Output the [X, Y] coordinate of the center of the cell containing the given text.  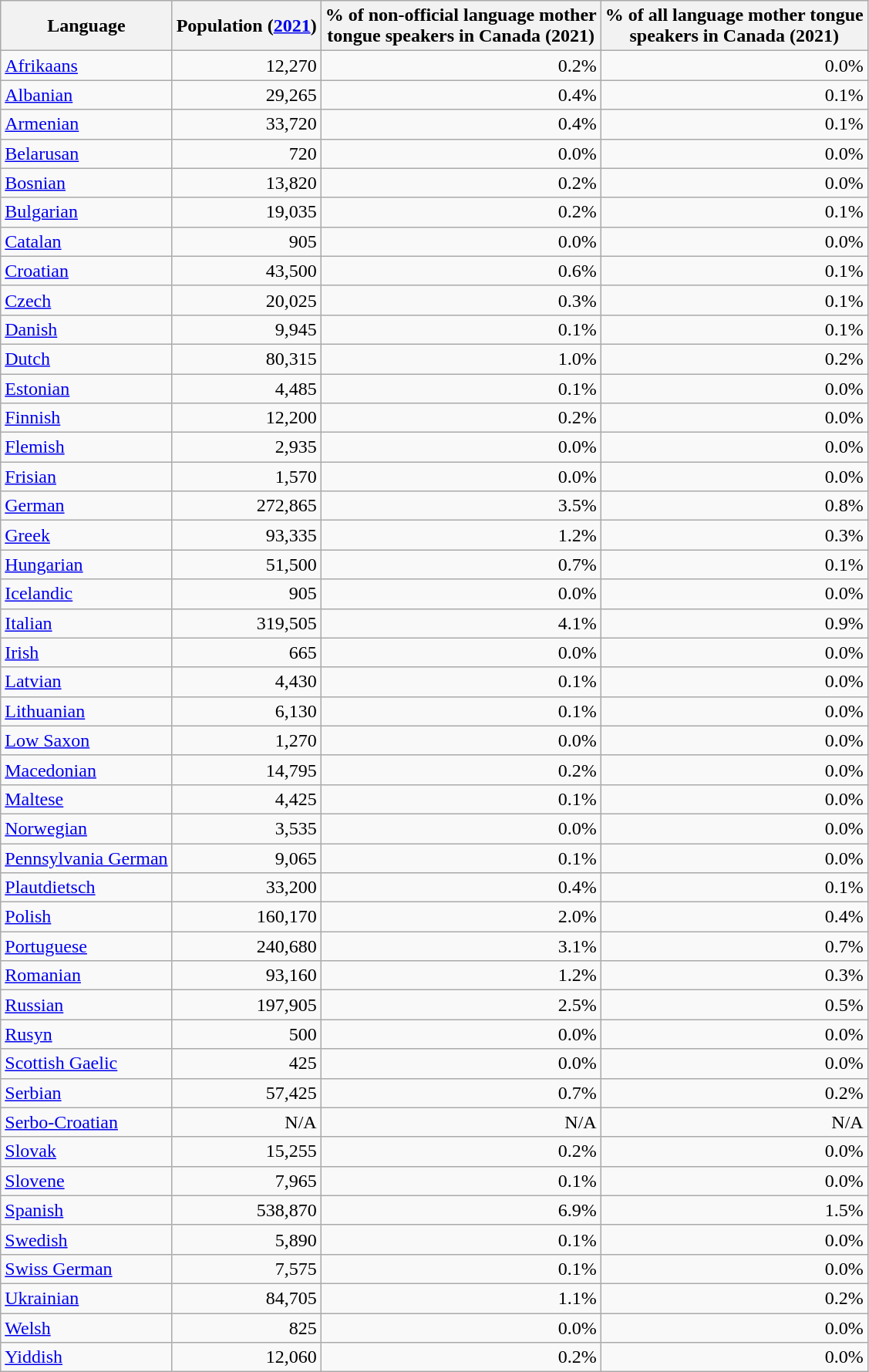
Plautdietsch [86, 888]
Norwegian [86, 828]
0.5% [734, 1005]
29,265 [247, 95]
Latvian [86, 682]
Serbo-Croatian [86, 1122]
Low Saxon [86, 740]
0.9% [734, 623]
Bulgarian [86, 212]
1.1% [461, 1298]
12,200 [247, 418]
Catalan [86, 241]
319,505 [247, 623]
Greek [86, 535]
1,570 [247, 477]
9,065 [247, 858]
3.5% [461, 506]
Bosnian [86, 183]
7,965 [247, 1181]
Serbian [86, 1093]
720 [247, 153]
4,430 [247, 682]
197,905 [247, 1005]
Slovak [86, 1151]
Portuguese [86, 946]
0.8% [734, 506]
Macedonian [86, 770]
1.0% [461, 359]
Armenian [86, 124]
Welsh [86, 1327]
Romanian [86, 976]
1.5% [734, 1210]
Belarusan [86, 153]
Language [86, 26]
6,130 [247, 711]
Polish [86, 917]
15,255 [247, 1151]
20,025 [247, 300]
Spanish [86, 1210]
Maltese [86, 799]
2.0% [461, 917]
Population (2021) [247, 26]
19,035 [247, 212]
538,870 [247, 1210]
% of all language mother tonguespeakers in Canada (2021) [734, 26]
3,535 [247, 828]
Croatian [86, 271]
2,935 [247, 447]
4.1% [461, 623]
665 [247, 652]
240,680 [247, 946]
93,160 [247, 976]
Swiss German [86, 1269]
Danish [86, 329]
160,170 [247, 917]
33,720 [247, 124]
Albanian [86, 95]
Finnish [86, 418]
7,575 [247, 1269]
3.1% [461, 946]
4,425 [247, 799]
Ukrainian [86, 1298]
Frisian [86, 477]
Yiddish [86, 1357]
Irish [86, 652]
13,820 [247, 183]
6.9% [461, 1210]
12,270 [247, 66]
5,890 [247, 1239]
Pennsylvania German [86, 858]
57,425 [247, 1093]
% of non-official language mothertongue speakers in Canada (2021) [461, 26]
Estonian [86, 388]
1,270 [247, 740]
425 [247, 1064]
825 [247, 1327]
4,485 [247, 388]
272,865 [247, 506]
0.6% [461, 271]
14,795 [247, 770]
93,335 [247, 535]
Flemish [86, 447]
Hungarian [86, 565]
84,705 [247, 1298]
Slovene [86, 1181]
9,945 [247, 329]
Italian [86, 623]
Icelandic [86, 594]
Dutch [86, 359]
Lithuanian [86, 711]
2.5% [461, 1005]
500 [247, 1034]
51,500 [247, 565]
Scottish Gaelic [86, 1064]
33,200 [247, 888]
German [86, 506]
80,315 [247, 359]
Rusyn [86, 1034]
Afrikaans [86, 66]
Czech [86, 300]
Russian [86, 1005]
12,060 [247, 1357]
Swedish [86, 1239]
43,500 [247, 271]
